Determine the (X, Y) coordinate at the center of the cell enclosing the given text.  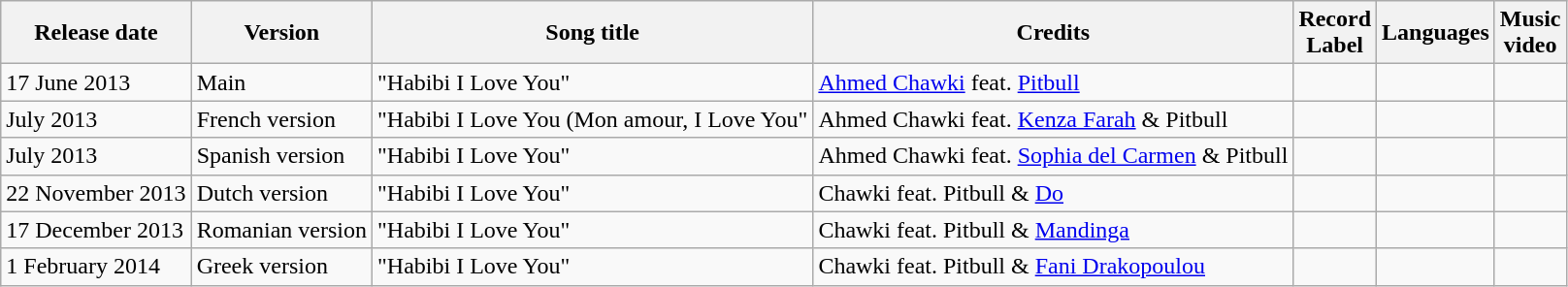
Spanish version (281, 156)
Ahmed Chawki feat. Sophia del Carmen & Pitbull (1054, 156)
Version (281, 33)
"Habibi I Love You (Mon amour, I Love You" (592, 119)
Romanian version (281, 230)
Record Label (1335, 33)
Musicvideo (1530, 33)
Chawki feat. Pitbull & Mandinga (1054, 230)
Greek version (281, 267)
Chawki feat. Pitbull & Do (1054, 193)
17 June 2013 (96, 82)
French version (281, 119)
Ahmed Chawki feat. Pitbull (1054, 82)
17 December 2013 (96, 230)
Languages (1436, 33)
Chawki feat. Pitbull & Fani Drakopoulou (1054, 267)
Song title (592, 33)
Ahmed Chawki feat. Kenza Farah & Pitbull (1054, 119)
Main (281, 82)
Dutch version (281, 193)
22 November 2013 (96, 193)
Credits (1054, 33)
1 February 2014 (96, 267)
Release date (96, 33)
